For the text-containing cell, return its midpoint in [X, Y] coordinate format. 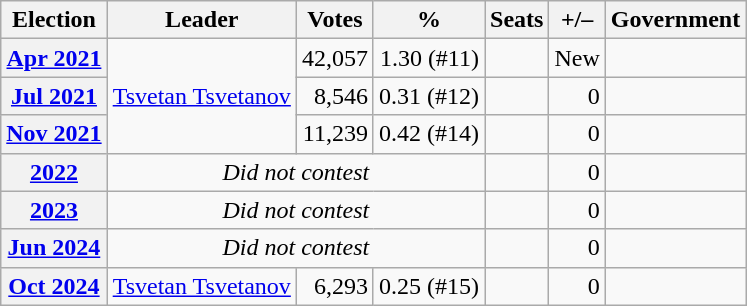
0.42 (#14) [428, 134]
8,546 [334, 96]
+/– [577, 20]
Oct 2024 [54, 286]
Leader [202, 20]
Jul 2021 [54, 96]
Government [675, 20]
42,057 [334, 58]
0.25 (#15) [428, 286]
Seats [516, 20]
0.31 (#12) [428, 96]
6,293 [334, 286]
2022 [54, 172]
Nov 2021 [54, 134]
Votes [334, 20]
Apr 2021 [54, 58]
Jun 2024 [54, 248]
New [577, 58]
% [428, 20]
2023 [54, 210]
Election [54, 20]
1.30 (#11) [428, 58]
11,239 [334, 134]
